Find where the given text appears and provide that cell's center as [x, y] coordinate. 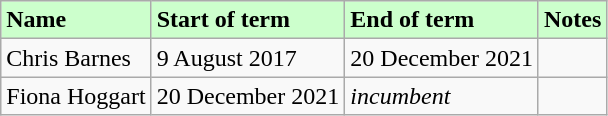
9 August 2017 [248, 58]
incumbent [442, 96]
Name [76, 20]
Chris Barnes [76, 58]
End of term [442, 20]
Start of term [248, 20]
Notes [572, 20]
Fiona Hoggart [76, 96]
